Capture the cell that displays the provided text and extract its (x, y) central coordinate. 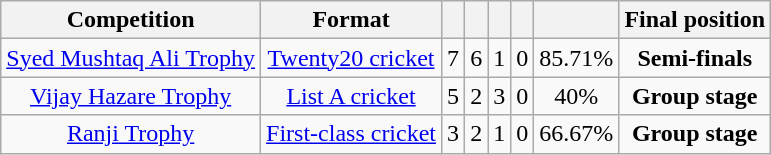
Format (352, 20)
40% (576, 96)
7 (454, 58)
85.71% (576, 58)
Competition (131, 20)
Semi-finals (695, 58)
List A cricket (352, 96)
Final position (695, 20)
Vijay Hazare Trophy (131, 96)
Syed Mushtaq Ali Trophy (131, 58)
First-class cricket (352, 134)
Twenty20 cricket (352, 58)
6 (476, 58)
Ranji Trophy (131, 134)
66.67% (576, 134)
5 (454, 96)
